Search for the cell housing the specified text and yield its (x, y) center coordinate. 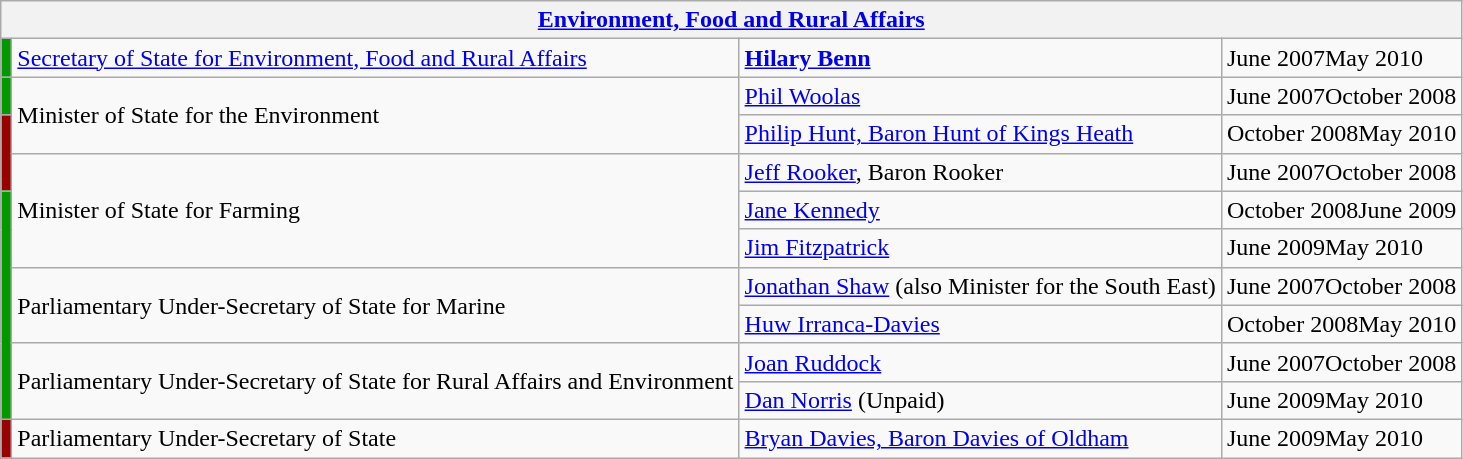
Huw Irranca-Davies (980, 324)
Jim Fitzpatrick (980, 248)
Hilary Benn (980, 58)
Philip Hunt, Baron Hunt of Kings Heath (980, 134)
Joan Ruddock (980, 362)
Jonathan Shaw (also Minister for the South East) (980, 286)
Phil Woolas (980, 96)
Jeff Rooker, Baron Rooker (980, 172)
Jane Kennedy (980, 210)
Bryan Davies, Baron Davies of Oldham (980, 438)
Parliamentary Under-Secretary of State for Rural Affairs and Environment (376, 381)
Environment, Food and Rural Affairs (732, 20)
Minister of State for the Environment (376, 115)
Secretary of State for Environment, Food and Rural Affairs (376, 58)
Parliamentary Under-Secretary of State (376, 438)
Parliamentary Under-Secretary of State for Marine (376, 305)
Minister of State for Farming (376, 210)
October 2008June 2009 (1341, 210)
Dan Norris (Unpaid) (980, 400)
June 2007May 2010 (1341, 58)
